For the text-containing cell, return its midpoint in (X, Y) coordinate format. 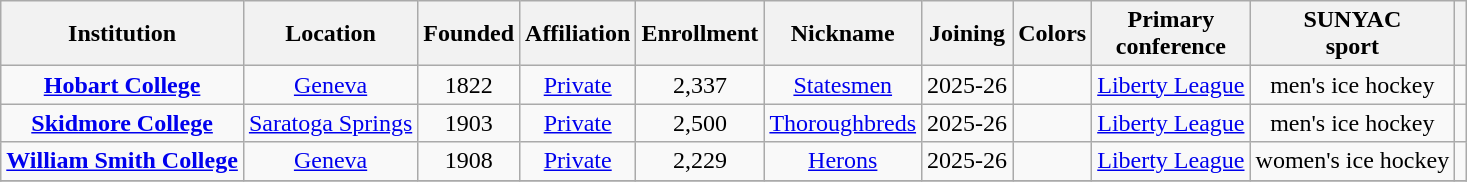
Founded (469, 34)
1908 (469, 161)
Primaryconference (1171, 34)
2,337 (700, 85)
Colors (1052, 34)
Saratoga Springs (330, 123)
SUNYACsport (1352, 34)
Thoroughbreds (843, 123)
William Smith College (122, 161)
Location (330, 34)
1903 (469, 123)
1822 (469, 85)
Skidmore College (122, 123)
2,229 (700, 161)
women's ice hockey (1352, 161)
Affiliation (578, 34)
Herons (843, 161)
2,500 (700, 123)
Joining (968, 34)
Nickname (843, 34)
Hobart College (122, 85)
Statesmen (843, 85)
Institution (122, 34)
Enrollment (700, 34)
